For the text-containing cell, return its midpoint in (x, y) coordinate format. 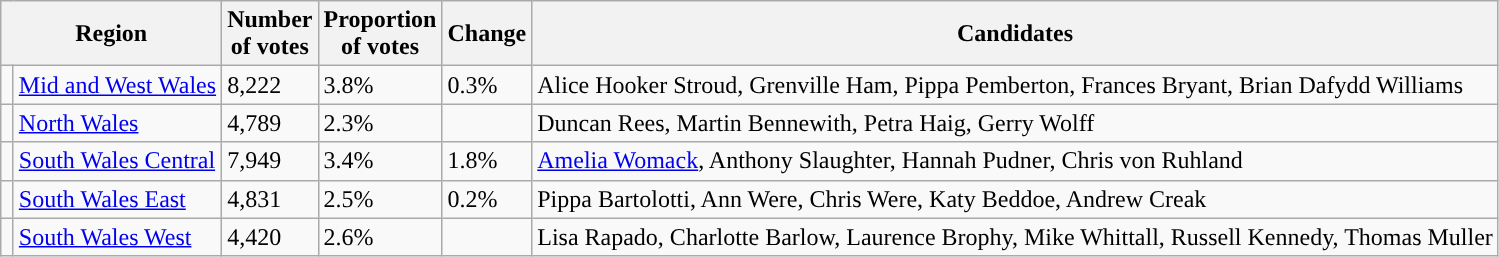
4,789 (270, 123)
Duncan Rees, Martin Bennewith, Petra Haig, Gerry Wolff (1016, 123)
Numberof votes (270, 34)
4,831 (270, 199)
South Wales Central (117, 161)
7,949 (270, 161)
Change (487, 34)
4,420 (270, 237)
0.3% (487, 85)
Lisa Rapado, Charlotte Barlow, Laurence Brophy, Mike Whittall, Russell Kennedy, Thomas Muller (1016, 237)
2.5% (380, 199)
Amelia Womack, Anthony Slaughter, Hannah Pudner, Chris von Ruhland (1016, 161)
8,222 (270, 85)
1.8% (487, 161)
Candidates (1016, 34)
Region (112, 34)
North Wales (117, 123)
Alice Hooker Stroud, Grenville Ham, Pippa Pemberton, Frances Bryant, Brian Dafydd Williams (1016, 85)
Proportionof votes (380, 34)
2.6% (380, 237)
Mid and West Wales (117, 85)
2.3% (380, 123)
3.8% (380, 85)
South Wales West (117, 237)
0.2% (487, 199)
3.4% (380, 161)
Pippa Bartolotti, Ann Were, Chris Were, Katy Beddoe, Andrew Creak (1016, 199)
South Wales East (117, 199)
